Provide the [x, y] coordinate of the cell's center where the given text is located.  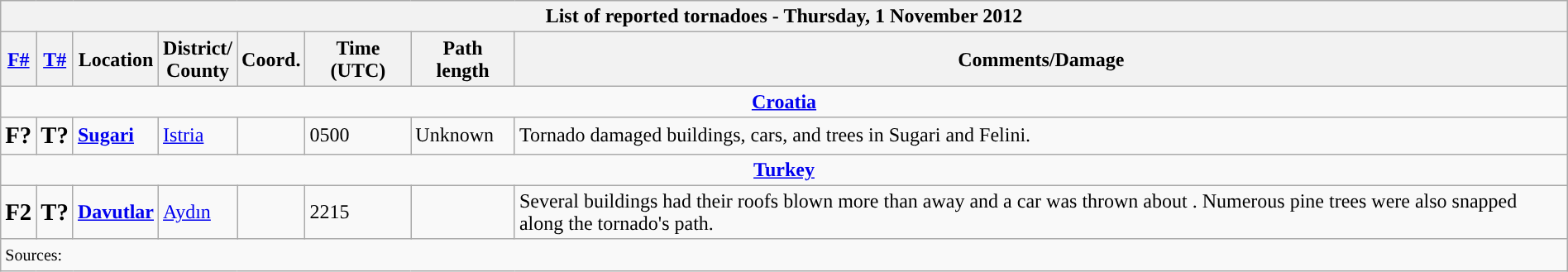
Several buildings had their roofs blown more than away and a car was thrown about . Numerous pine trees were also snapped along the tornado's path. [1040, 212]
Time (UTC) [358, 60]
Location [116, 60]
Sugari [116, 136]
F# [18, 60]
Davutlar [116, 212]
List of reported tornadoes - Thursday, 1 November 2012 [784, 17]
District/County [198, 60]
Coord. [271, 60]
Tornado damaged buildings, cars, and trees in Sugari and Felini. [1040, 136]
Sources: [784, 255]
Aydın [198, 212]
T# [55, 60]
Croatia [784, 102]
Istria [198, 136]
F? [18, 136]
F2 [18, 212]
Unknown [463, 136]
Path length [463, 60]
Turkey [784, 169]
Comments/Damage [1040, 60]
0500 [358, 136]
2215 [358, 212]
